Detect which cell encompasses the target text, then output its [x, y] center coordinate. 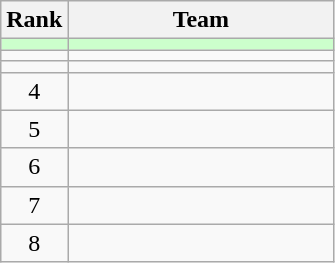
5 [34, 129]
Rank [34, 20]
4 [34, 91]
Team [201, 20]
6 [34, 167]
7 [34, 205]
8 [34, 243]
